Detect which cell encompasses the target text, then output its (x, y) center coordinate. 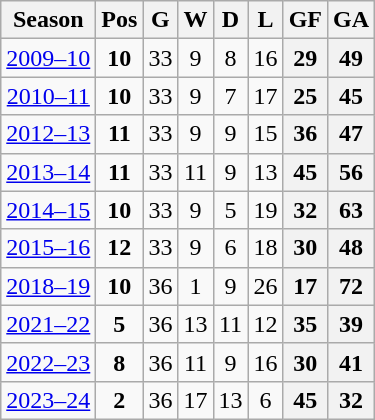
41 (352, 362)
2022–23 (48, 362)
G (160, 20)
2018–19 (48, 286)
Pos (120, 20)
W (196, 20)
15 (266, 134)
26 (266, 286)
35 (305, 324)
47 (352, 134)
L (266, 20)
2012–13 (48, 134)
19 (266, 210)
2013–14 (48, 172)
18 (266, 248)
7 (230, 96)
56 (352, 172)
Season (48, 20)
GF (305, 20)
2009–10 (48, 58)
2010–11 (48, 96)
49 (352, 58)
72 (352, 286)
2014–15 (48, 210)
39 (352, 324)
D (230, 20)
2015–16 (48, 248)
1 (196, 286)
25 (305, 96)
63 (352, 210)
29 (305, 58)
2 (120, 400)
GA (352, 20)
2021–22 (48, 324)
48 (352, 248)
2023–24 (48, 400)
